Provide the [x, y] coordinate of the cell's center where the given text is located.  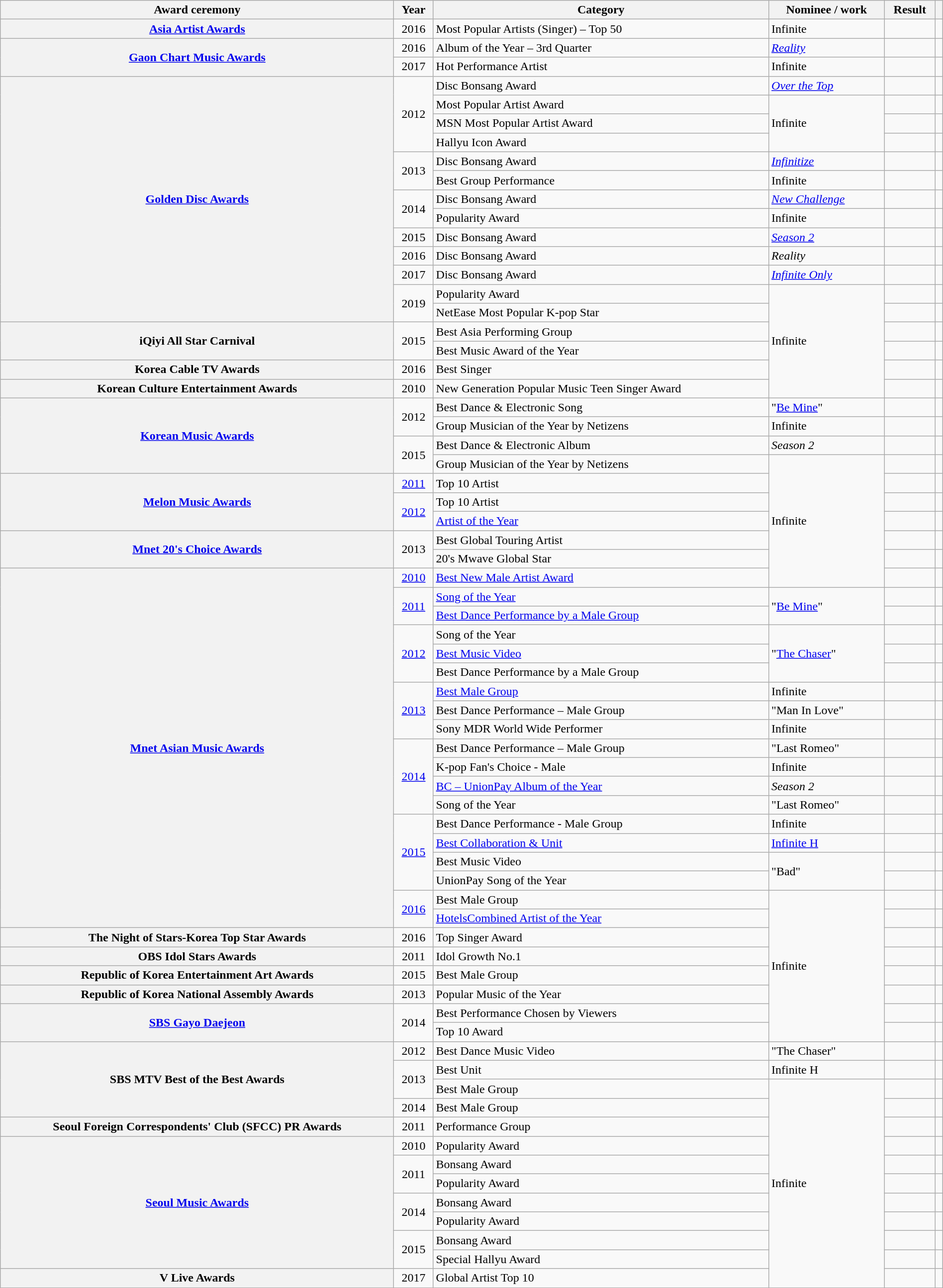
Korean Music Awards [197, 436]
2019 [414, 303]
Republic of Korea National Assembly Awards [197, 994]
UnionPay Song of the Year [601, 881]
V Live Awards [197, 1278]
New Generation Popular Music Teen Singer Award [601, 388]
HotelsCombined Artist of the Year [601, 919]
Mnet 20's Choice Awards [197, 549]
Infinite Only [827, 275]
Performance Group [601, 1126]
Seoul Music Awards [197, 1202]
Popular Music of the Year [601, 994]
Best Asia Performing Group [601, 332]
SBS Gayo Daejeon [197, 1022]
"Man In Love" [827, 710]
SBS MTV Best of the Best Awards [197, 1079]
Top Singer Award [601, 937]
Idol Growth No.1 [601, 956]
MSN Most Popular Artist Award [601, 123]
New Challenge [827, 199]
Best Dance Music Video [601, 1051]
Melon Music Awards [197, 502]
Hot Performance Artist [601, 67]
Golden Disc Awards [197, 199]
Best Performance Chosen by Viewers [601, 1013]
Best Collaboration & Unit [601, 843]
Asia Artist Awards [197, 29]
Best Dance Performance - Male Group [601, 824]
Korea Cable TV Awards [197, 369]
Most Popular Artist Award [601, 104]
Republic of Korea Entertainment Art Awards [197, 975]
Category [601, 10]
Album of the Year – 3rd Quarter [601, 48]
Best Music Award of the Year [601, 351]
Korean Culture Entertainment Awards [197, 388]
Global Artist Top 10 [601, 1278]
Top 10 Award [601, 1032]
Mnet Asian Music Awards [197, 748]
Best Global Touring Artist [601, 540]
Best Unit [601, 1070]
Result [910, 10]
Best Dance & Electronic Album [601, 445]
Best Group Performance [601, 180]
Award ceremony [197, 10]
BC – UnionPay Album of the Year [601, 786]
iQiyi All Star Carnival [197, 341]
Most Popular Artists (Singer) – Top 50 [601, 29]
Artist of the Year [601, 521]
K-pop Fan's Choice - Male [601, 767]
Seoul Foreign Correspondents' Club (SFCC) PR Awards [197, 1126]
Gaon Chart Music Awards [197, 57]
Over the Top [827, 86]
Year [414, 10]
20's Mwave Global Star [601, 559]
Infinitize [827, 161]
Best Dance & Electronic Song [601, 407]
The Night of Stars-Korea Top Star Awards [197, 937]
Best Singer [601, 369]
NetEase Most Popular K-pop Star [601, 313]
Nominee / work [827, 10]
Sony MDR World Wide Performer [601, 729]
OBS Idol Stars Awards [197, 956]
Hallyu Icon Award [601, 142]
Best New Male Artist Award [601, 578]
"Bad" [827, 871]
Special Hallyu Award [601, 1259]
